From the cell containing the given text, extract its center point as [X, Y] coordinate. 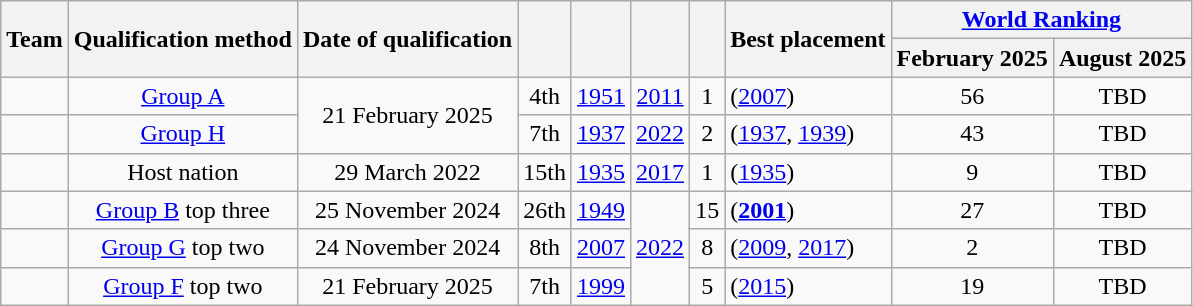
15 [708, 210]
(2001) [808, 210]
Group G top two [182, 248]
1999 [600, 286]
27 [972, 210]
5 [708, 286]
43 [972, 134]
Group F top two [182, 286]
2017 [660, 172]
2011 [660, 96]
(2007) [808, 96]
World Ranking [1042, 20]
Group B top three [182, 210]
Qualification method [182, 39]
Group A [182, 96]
19 [972, 286]
4th [545, 96]
15th [545, 172]
24 November 2024 [407, 248]
August 2025 [1122, 58]
February 2025 [972, 58]
8th [545, 248]
1937 [600, 134]
1951 [600, 96]
56 [972, 96]
9 [972, 172]
29 March 2022 [407, 172]
26th [545, 210]
Group H [182, 134]
8 [708, 248]
(1937, 1939) [808, 134]
Date of qualification [407, 39]
2007 [600, 248]
1949 [600, 210]
(2009, 2017) [808, 248]
Team [35, 39]
25 November 2024 [407, 210]
(2015) [808, 286]
Best placement [808, 39]
Host nation [182, 172]
1935 [600, 172]
(1935) [808, 172]
